Provide the (x, y) coordinate of the cell's center where the given text is located.  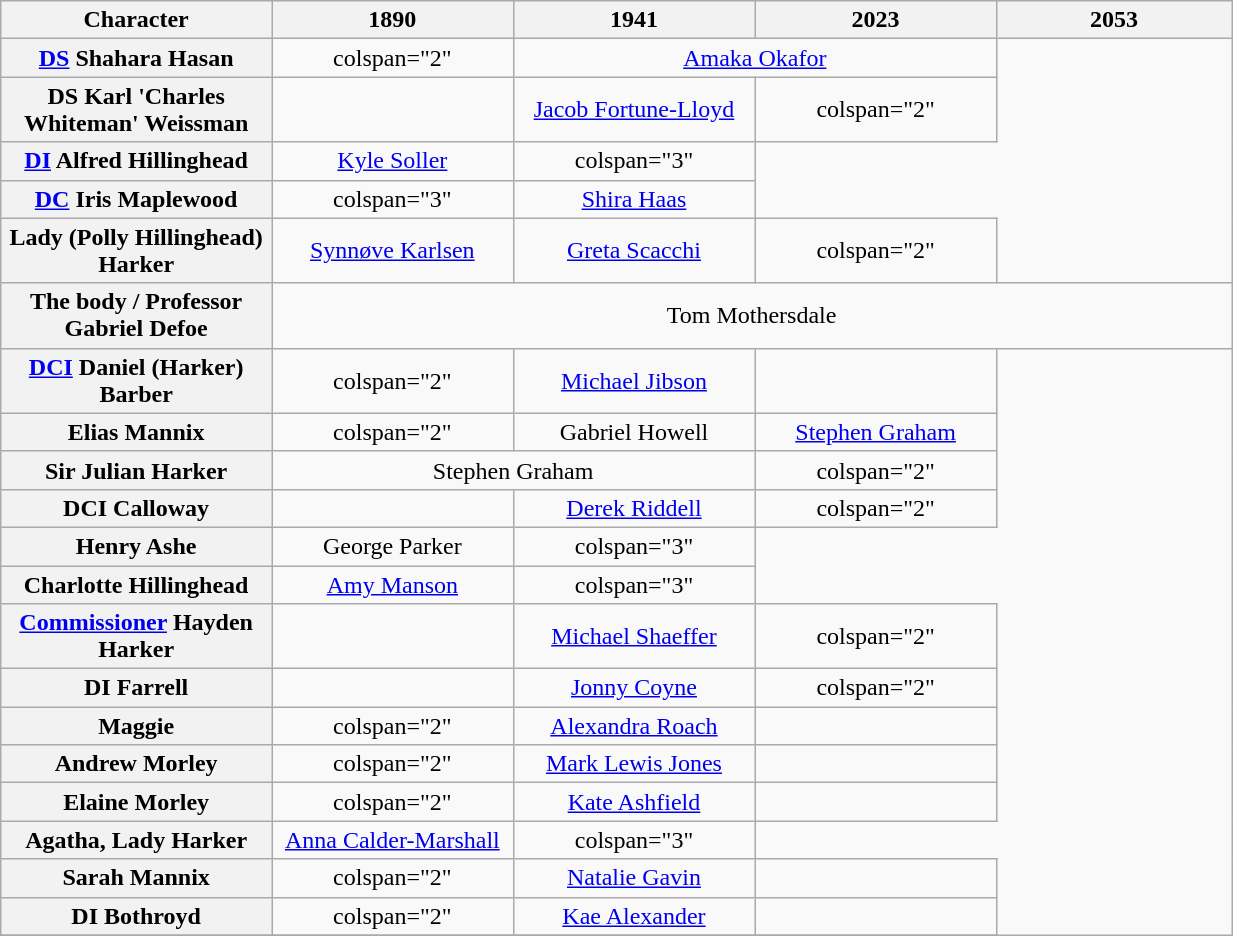
Jonny Coyne (634, 688)
Maggie (136, 726)
Synnøve Karlsen (393, 250)
Michael Shaeffer (634, 636)
Lady (Polly Hillinghead) Harker (136, 250)
DI Farrell (136, 688)
Michael Jibson (634, 380)
Elias Mannix (136, 432)
Anna Calder-Marshall (393, 840)
Sarah Mannix (136, 878)
DC Iris Maplewood (136, 199)
DS Karl 'Charles Whiteman' Weissman (136, 110)
Charlotte Hillinghead (136, 585)
Natalie Gavin (634, 878)
Shira Haas (634, 199)
Amy Manson (393, 585)
DI Alfred Hillinghead (136, 161)
Tom Mothersdale (752, 316)
The body / Professor Gabriel Defoe (136, 316)
Character (136, 20)
Kate Ashfield (634, 802)
Jacob Fortune-Lloyd (634, 110)
Kae Alexander (634, 916)
Andrew Morley (136, 764)
1941 (634, 20)
DS Shahara Hasan (136, 58)
DCI Calloway (136, 508)
Derek Riddell (634, 508)
Kyle Soller (393, 161)
DCI Daniel (Harker) Barber (136, 380)
George Parker (393, 546)
2053 (1114, 20)
Amaka Okafor (754, 58)
Alexandra Roach (634, 726)
DI Bothroyd (136, 916)
Gabriel Howell (634, 432)
1890 (393, 20)
Agatha, Lady Harker (136, 840)
Commissioner Hayden Harker (136, 636)
Mark Lewis Jones (634, 764)
Greta Scacchi (634, 250)
2023 (876, 20)
Henry Ashe (136, 546)
Sir Julian Harker (136, 470)
Elaine Morley (136, 802)
